Return the (X, Y) coordinate for the center point of the cell that contains the specified text.  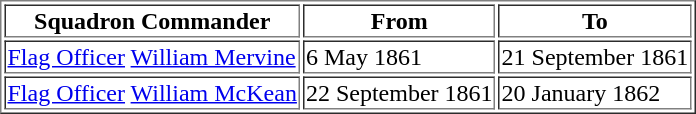
21 September 1861 (596, 56)
To (596, 20)
Flag Officer William McKean (152, 92)
22 September 1861 (400, 92)
Squadron Commander (152, 20)
From (400, 20)
20 January 1862 (596, 92)
Flag Officer William Mervine (152, 56)
6 May 1861 (400, 56)
